Identify which cell holds the provided text, then report its (x, y) central coordinate. 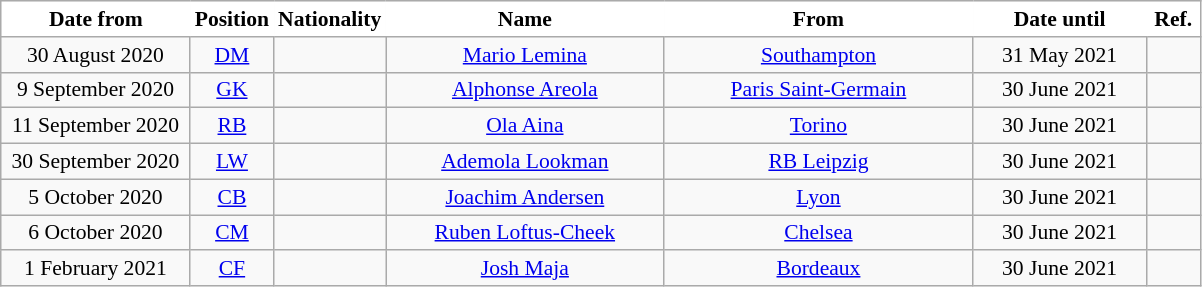
Date from (96, 19)
6 October 2020 (96, 233)
Torino (818, 126)
Name (526, 19)
Mario Lemina (526, 55)
Date until (1060, 19)
1 February 2021 (96, 269)
Josh Maja (526, 269)
30 September 2020 (96, 162)
Nationality (330, 19)
Alphonse Areola (526, 90)
From (818, 19)
Joachim Andersen (526, 197)
CB (232, 197)
30 August 2020 (96, 55)
GK (232, 90)
9 September 2020 (96, 90)
RB Leipzig (818, 162)
CM (232, 233)
5 October 2020 (96, 197)
Southampton (818, 55)
Ademola Lookman (526, 162)
Ref. (1173, 19)
LW (232, 162)
Chelsea (818, 233)
Ruben Loftus-Cheek (526, 233)
Lyon (818, 197)
Position (232, 19)
Bordeaux (818, 269)
CF (232, 269)
RB (232, 126)
11 September 2020 (96, 126)
Ola Aina (526, 126)
DM (232, 55)
31 May 2021 (1060, 55)
Paris Saint-Germain (818, 90)
